Extract the (X, Y) coordinate from the center of the cell holding the provided text.  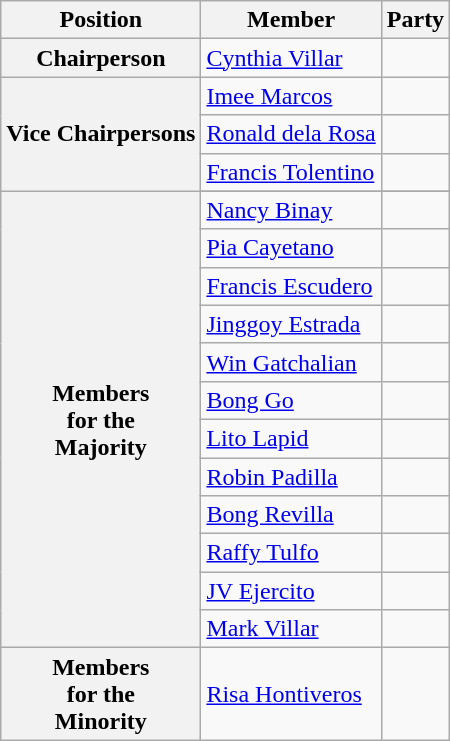
Mark Villar (291, 629)
Bong Go (291, 400)
Pia Cayetano (291, 248)
Position (101, 20)
Francis Tolentino (291, 172)
Francis Escudero (291, 286)
Chairperson (101, 58)
Membersfor theMajority (101, 420)
Win Gatchalian (291, 362)
Membersfor theMinority (101, 694)
Raffy Tulfo (291, 553)
Cynthia Villar (291, 58)
Vice Chairpersons (101, 134)
Robin Padilla (291, 477)
Ronald dela Rosa (291, 134)
Jinggoy Estrada (291, 324)
Nancy Binay (291, 210)
Imee Marcos (291, 96)
Party (415, 20)
Bong Revilla (291, 515)
JV Ejercito (291, 591)
Risa Hontiveros (291, 694)
Lito Lapid (291, 438)
Member (291, 20)
